Return [x, y] of the center of cell containing provided text 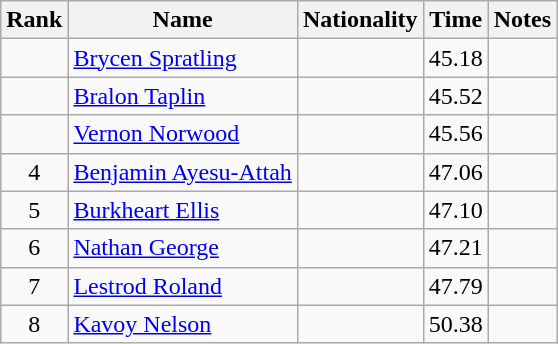
4 [34, 172]
Brycen Spratling [183, 58]
45.56 [456, 134]
47.79 [456, 286]
Bralon Taplin [183, 96]
Rank [34, 20]
Vernon Norwood [183, 134]
7 [34, 286]
47.06 [456, 172]
8 [34, 324]
50.38 [456, 324]
Lestrod Roland [183, 286]
Nathan George [183, 248]
45.18 [456, 58]
6 [34, 248]
Name [183, 20]
45.52 [456, 96]
Nationality [360, 20]
Benjamin Ayesu-Attah [183, 172]
Notes [522, 20]
Burkheart Ellis [183, 210]
47.21 [456, 248]
5 [34, 210]
Time [456, 20]
47.10 [456, 210]
Kavoy Nelson [183, 324]
